Output the [x, y] coordinate of the center of the cell containing the given text.  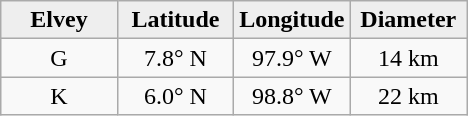
97.9° W [292, 58]
Elvey [59, 20]
7.8° N [175, 58]
Diameter [408, 20]
K [59, 96]
14 km [408, 58]
6.0° N [175, 96]
98.8° W [292, 96]
Longitude [292, 20]
G [59, 58]
Latitude [175, 20]
22 km [408, 96]
